Pinpoint the cell where the given text exists, returning its [X, Y] midpoint coordinate. 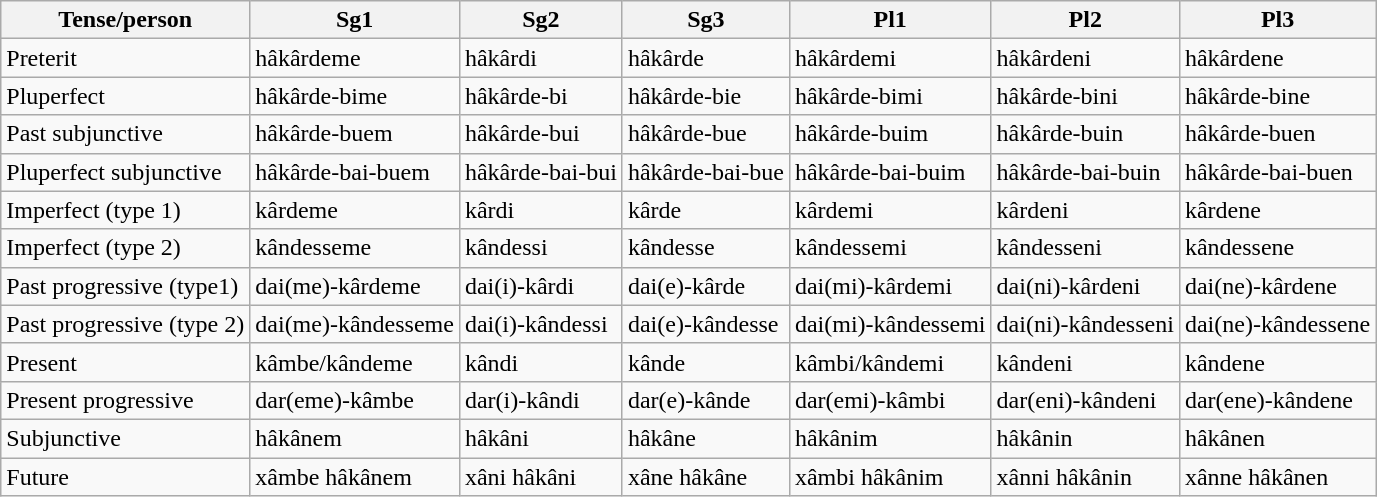
Tense/person [126, 20]
kândene [1277, 362]
hâkârde-buin [1085, 134]
dar(e)-kânde [706, 400]
kâmbe/kândeme [355, 362]
kârdi [540, 210]
dai(ni)-kârdeni [1085, 286]
dar(i)-kândi [540, 400]
dai(me)-kârdeme [355, 286]
hâkânem [355, 438]
hâkârde-bimi [890, 96]
hâkârde-bai-bue [706, 172]
Past subjunctive [126, 134]
hâkârde-buem [355, 134]
hâkârde-buim [890, 134]
hâkârde-buen [1277, 134]
kârdene [1277, 210]
Pluperfect [126, 96]
kândesseme [355, 248]
xâmbi hâkânim [890, 477]
dai(ne)-kândessene [1277, 324]
Past progressive (type1) [126, 286]
hâkânen [1277, 438]
kândesse [706, 248]
dar(eme)-kâmbe [355, 400]
hâkâne [706, 438]
kârdeme [355, 210]
hâkârde-bie [706, 96]
hâkânim [890, 438]
hâkârde-bi [540, 96]
Imperfect (type 1) [126, 210]
kândessi [540, 248]
hâkârde-bue [706, 134]
xânni hâkânin [1085, 477]
hâkârde-bai-buin [1085, 172]
hâkârdeme [355, 58]
dai(ni)-kândesseni [1085, 324]
dai(me)-kândesseme [355, 324]
hâkârde [706, 58]
Subjunctive [126, 438]
hâkârde-bime [355, 96]
hâkânin [1085, 438]
kârde [706, 210]
hâkârde-bai-buim [890, 172]
Pl1 [890, 20]
hâkârdeni [1085, 58]
Sg2 [540, 20]
hâkâni [540, 438]
Pl3 [1277, 20]
xâne hâkâne [706, 477]
kâmbi/kândemi [890, 362]
Pl2 [1085, 20]
kârdemi [890, 210]
dai(i)-kârdi [540, 286]
kândesseni [1085, 248]
kârdeni [1085, 210]
dar(eni)-kândeni [1085, 400]
Pluperfect subjunctive [126, 172]
dai(i)-kândessi [540, 324]
hâkârdene [1277, 58]
xâmbe hâkânem [355, 477]
Sg3 [706, 20]
hâkârde-bini [1085, 96]
kândeni [1085, 362]
kândessemi [890, 248]
hâkârde-bui [540, 134]
kânde [706, 362]
hâkârde-bine [1277, 96]
xânne hâkânen [1277, 477]
hâkârde-bai-bui [540, 172]
Past progressive (type 2) [126, 324]
Present [126, 362]
dar(emi)-kâmbi [890, 400]
dar(ene)-kândene [1277, 400]
kândessene [1277, 248]
Present progressive [126, 400]
Preterit [126, 58]
kândi [540, 362]
Imperfect (type 2) [126, 248]
hâkârdemi [890, 58]
xâni hâkâni [540, 477]
dai(e)-kârde [706, 286]
dai(e)-kândesse [706, 324]
Sg1 [355, 20]
hâkârdi [540, 58]
hâkârde-bai-buem [355, 172]
Future [126, 477]
dai(ne)-kârdene [1277, 286]
dai(mi)-kârdemi [890, 286]
dai(mi)-kândessemi [890, 324]
hâkârde-bai-buen [1277, 172]
